Pinpoint the cell where the given text exists, returning its (X, Y) midpoint coordinate. 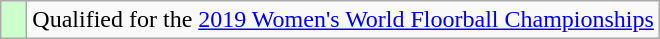
Qualified for the 2019 Women's World Floorball Championships (344, 20)
